For the text-containing cell, return its midpoint in [x, y] coordinate format. 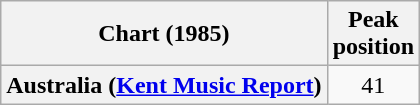
41 [373, 85]
Australia (Kent Music Report) [164, 85]
Peakposition [373, 34]
Chart (1985) [164, 34]
